Extract the (x, y) coordinate from the center of the cell holding the provided text.  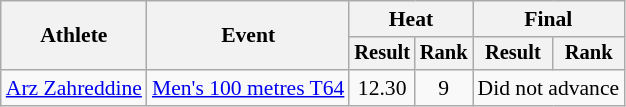
Did not advance (549, 88)
9 (444, 88)
Heat (410, 19)
Men's 100 metres T64 (248, 88)
Athlete (74, 36)
12.30 (382, 88)
Final (549, 19)
Arz Zahreddine (74, 88)
Event (248, 36)
